Find where the given text appears and provide that cell's center as (x, y) coordinate. 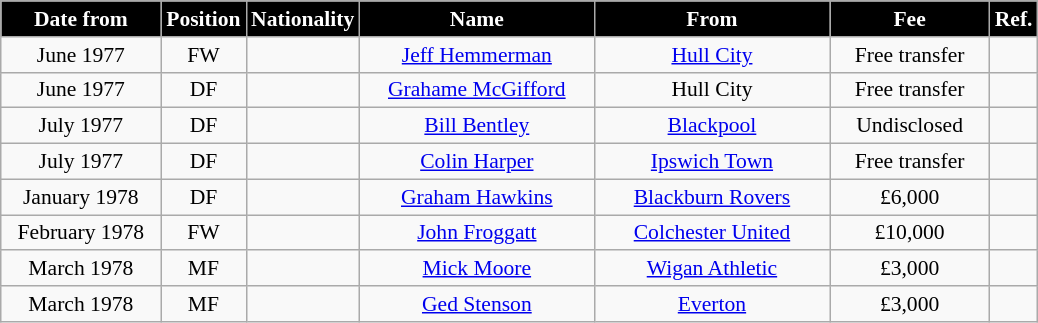
Everton (712, 304)
From (712, 19)
Ipswich Town (712, 162)
Position (204, 19)
Nationality (302, 19)
£6,000 (910, 197)
Colin Harper (476, 162)
Name (476, 19)
January 1978 (81, 197)
Date from (81, 19)
Graham Hawkins (476, 197)
Ref. (1014, 19)
Blackpool (712, 126)
February 1978 (81, 233)
Bill Bentley (476, 126)
£10,000 (910, 233)
Mick Moore (476, 269)
Jeff Hemmerman (476, 55)
John Froggatt (476, 233)
Colchester United (712, 233)
Fee (910, 19)
Grahame McGifford (476, 90)
Ged Stenson (476, 304)
Blackburn Rovers (712, 197)
Undisclosed (910, 126)
Wigan Athletic (712, 269)
